Provide the (x, y) coordinate of the cell's center where the given text is located.  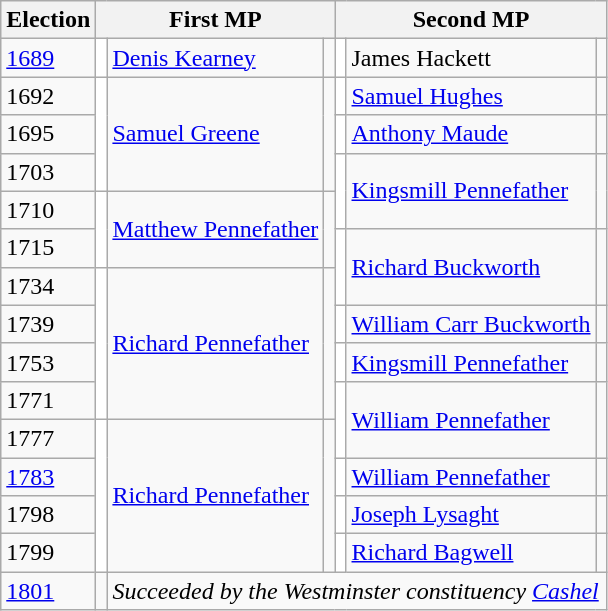
1783 (48, 477)
1734 (48, 286)
1710 (48, 210)
Samuel Greene (216, 134)
1753 (48, 362)
1689 (48, 58)
Richard Buckworth (471, 267)
1692 (48, 96)
1715 (48, 248)
William Carr Buckworth (471, 324)
James Hackett (471, 58)
Matthew Pennefather (216, 229)
Joseph Lysaght (471, 515)
1703 (48, 172)
1777 (48, 438)
Election (48, 20)
Richard Bagwell (471, 553)
1771 (48, 400)
Samuel Hughes (471, 96)
1695 (48, 134)
1801 (48, 591)
1799 (48, 553)
Denis Kearney (216, 58)
Anthony Maude (471, 134)
Second MP (471, 20)
Succeeded by the Westminster constituency Cashel (357, 591)
1798 (48, 515)
1739 (48, 324)
First MP (216, 20)
